Pinpoint the cell where the given text exists, returning its (x, y) midpoint coordinate. 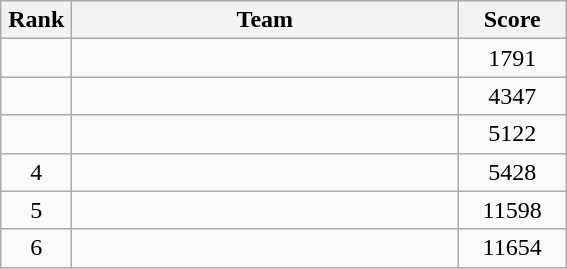
Team (265, 20)
11654 (512, 248)
Rank (36, 20)
5 (36, 210)
4 (36, 172)
1791 (512, 58)
6 (36, 248)
4347 (512, 96)
11598 (512, 210)
5428 (512, 172)
Score (512, 20)
5122 (512, 134)
